Search for the cell housing the specified text and yield its (x, y) center coordinate. 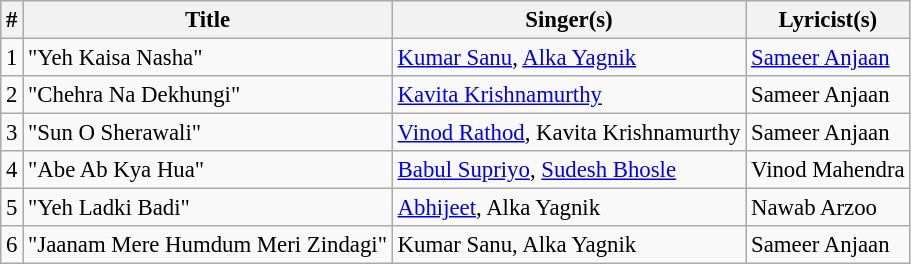
Singer(s) (568, 20)
Kavita Krishnamurthy (568, 95)
3 (12, 133)
"Yeh Kaisa Nasha" (208, 58)
"Abe Ab Kya Hua" (208, 170)
Vinod Mahendra (828, 170)
1 (12, 58)
"Sun O Sherawali" (208, 133)
2 (12, 95)
Nawab Arzoo (828, 208)
"Jaanam Mere Humdum Meri Zindagi" (208, 245)
4 (12, 170)
Lyricist(s) (828, 20)
Title (208, 20)
"Chehra Na Dekhungi" (208, 95)
"Yeh Ladki Badi" (208, 208)
5 (12, 208)
# (12, 20)
Babul Supriyo, Sudesh Bhosle (568, 170)
6 (12, 245)
Abhijeet, Alka Yagnik (568, 208)
Vinod Rathod, Kavita Krishnamurthy (568, 133)
